Find where the given text appears and provide that cell's center as [x, y] coordinate. 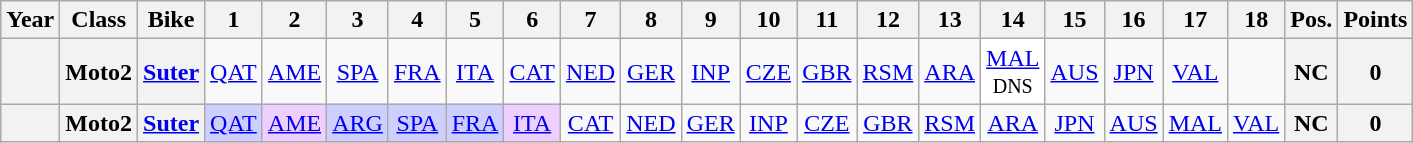
MALDNS [1013, 72]
Class [99, 20]
5 [475, 20]
Pos. [1312, 20]
17 [1195, 20]
3 [358, 20]
1 [234, 20]
6 [532, 20]
2 [294, 20]
15 [1074, 20]
14 [1013, 20]
9 [710, 20]
ARG [358, 123]
10 [768, 20]
MAL [1195, 123]
7 [590, 20]
Bike [172, 20]
11 [827, 20]
Year [30, 20]
16 [1134, 20]
13 [950, 20]
8 [651, 20]
4 [417, 20]
18 [1256, 20]
12 [888, 20]
Points [1376, 20]
